Find where the given text appears and provide that cell's center as (X, Y) coordinate. 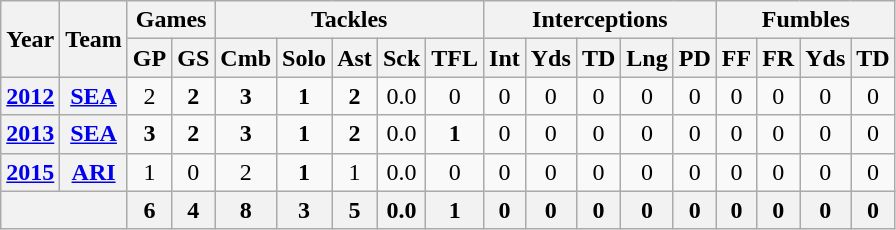
Sck (401, 58)
2015 (30, 172)
Fumbles (806, 20)
2012 (30, 96)
Tackles (350, 20)
Team (94, 39)
4 (194, 210)
Cmb (246, 58)
Solo (304, 58)
Lng (647, 58)
ARI (94, 172)
FF (736, 58)
FR (778, 58)
6 (149, 210)
Year (30, 39)
TFL (455, 58)
GS (194, 58)
Games (170, 20)
Ast (355, 58)
Int (505, 58)
Interceptions (600, 20)
5 (355, 210)
2013 (30, 134)
GP (149, 58)
PD (694, 58)
8 (246, 210)
